Determine the [X, Y] coordinate at the center of the cell enclosing the given text.  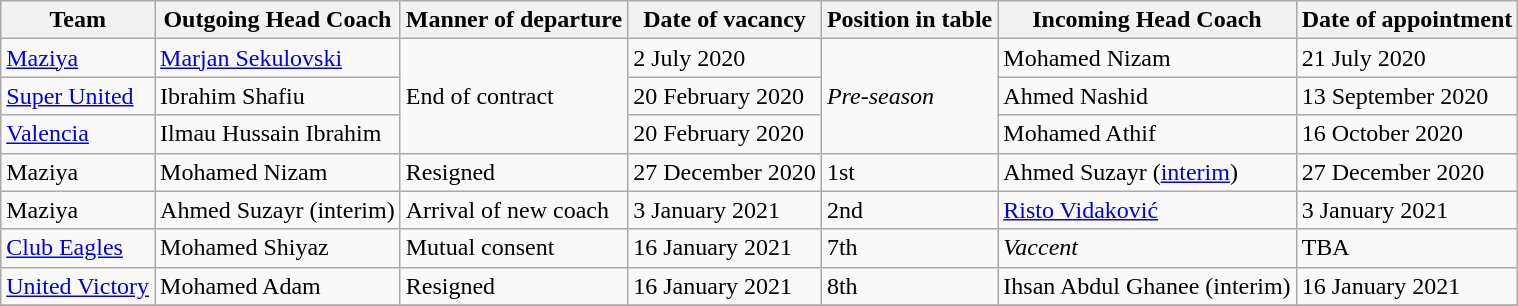
Position in table [909, 20]
Valencia [78, 134]
2 July 2020 [725, 58]
Date of vacancy [725, 20]
8th [909, 286]
Mohamed Shiyaz [278, 248]
Club Eagles [78, 248]
Risto Vidaković [1147, 210]
United Victory [78, 286]
Manner of departure [514, 20]
Outgoing Head Coach [278, 20]
Mutual consent [514, 248]
Ihsan Abdul Ghanee (interim) [1147, 286]
Date of appointment [1407, 20]
16 October 2020 [1407, 134]
Vaccent [1147, 248]
Pre-season [909, 96]
TBA [1407, 248]
Incoming Head Coach [1147, 20]
Ahmed Nashid [1147, 96]
7th [909, 248]
Ilmau Hussain Ibrahim [278, 134]
Marjan Sekulovski [278, 58]
1st [909, 172]
Ibrahim Shafiu [278, 96]
Mohamed Adam [278, 286]
2nd [909, 210]
Arrival of new coach [514, 210]
13 September 2020 [1407, 96]
Super United [78, 96]
21 July 2020 [1407, 58]
Mohamed Athif [1147, 134]
Team [78, 20]
End of contract [514, 96]
